Find where the given text appears and provide that cell's center as [x, y] coordinate. 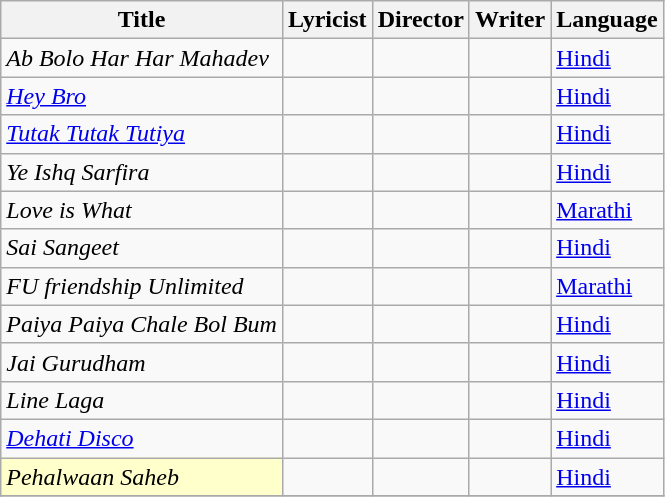
Ab Bolo Har Har Mahadev [142, 58]
Paiya Paiya Chale Bol Bum [142, 324]
Dehati Disco [142, 438]
Jai Gurudham [142, 362]
Hey Bro [142, 96]
Director [420, 20]
Line Laga [142, 400]
Writer [510, 20]
Language [607, 20]
Love is What [142, 210]
Sai Sangeet [142, 248]
Pehalwaan Saheb [142, 477]
Ye Ishq Sarfira [142, 172]
Lyricist [327, 20]
FU friendship Unlimited [142, 286]
Title [142, 20]
Tutak Tutak Tutiya [142, 134]
